Scan for the cell matching the given text and deliver its [X, Y] coordinate at center. 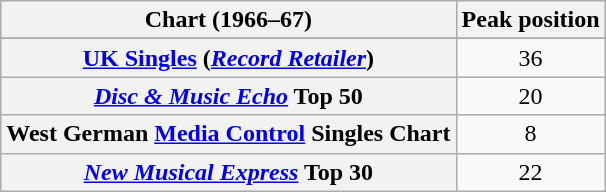
West German Media Control Singles Chart [228, 134]
New Musical Express Top 30 [228, 172]
Chart (1966–67) [228, 20]
20 [530, 96]
22 [530, 172]
8 [530, 134]
UK Singles (Record Retailer) [228, 58]
Disc & Music Echo Top 50 [228, 96]
Peak position [530, 20]
36 [530, 58]
